Determine the [X, Y] coordinate at the center of the cell enclosing the given text.  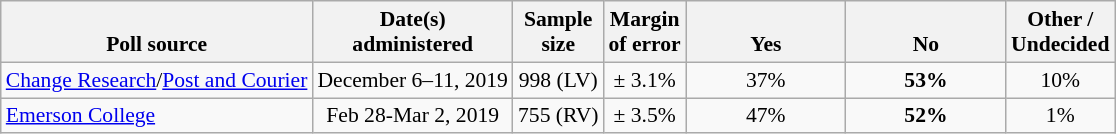
53% [926, 80]
No [926, 32]
Date(s)administered [412, 32]
± 3.5% [645, 116]
December 6–11, 2019 [412, 80]
37% [766, 80]
Other /Undecided [1060, 32]
Yes [766, 32]
Change Research/Post and Courier [157, 80]
Emerson College [157, 116]
Feb 28-Mar 2, 2019 [412, 116]
998 (LV) [558, 80]
755 (RV) [558, 116]
Poll source [157, 32]
Samplesize [558, 32]
47% [766, 116]
52% [926, 116]
± 3.1% [645, 80]
1% [1060, 116]
Marginof error [645, 32]
10% [1060, 80]
